Capture the cell that displays the provided text and extract its (X, Y) central coordinate. 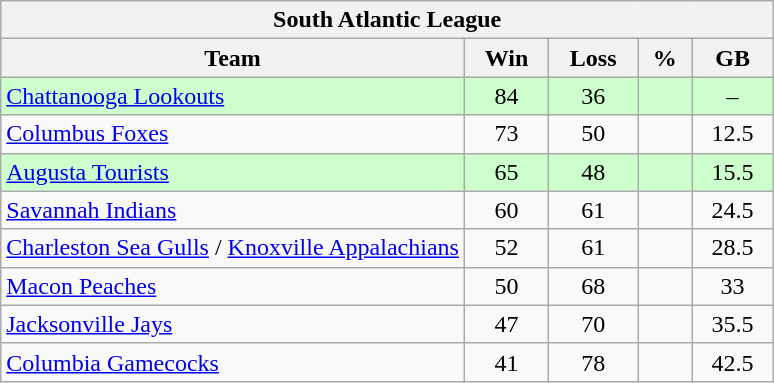
24.5 (733, 210)
60 (506, 210)
42.5 (733, 362)
33 (733, 286)
68 (594, 286)
Win (506, 58)
Columbia Gamecocks (233, 362)
48 (594, 172)
Savannah Indians (233, 210)
GB (733, 58)
35.5 (733, 324)
12.5 (733, 134)
Jacksonville Jays (233, 324)
Chattanooga Lookouts (233, 96)
– (733, 96)
South Atlantic League (388, 20)
Charleston Sea Gulls / Knoxville Appalachians (233, 248)
52 (506, 248)
15.5 (733, 172)
Augusta Tourists (233, 172)
Loss (594, 58)
Team (233, 58)
73 (506, 134)
36 (594, 96)
65 (506, 172)
70 (594, 324)
78 (594, 362)
47 (506, 324)
84 (506, 96)
Columbus Foxes (233, 134)
28.5 (733, 248)
41 (506, 362)
Macon Peaches (233, 286)
% (665, 58)
